Return the [x, y] coordinate for the center point of the cell that contains the specified text.  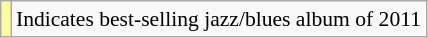
Indicates best-selling jazz/blues album of 2011 [218, 19]
